For the text-containing cell, return its midpoint in (x, y) coordinate format. 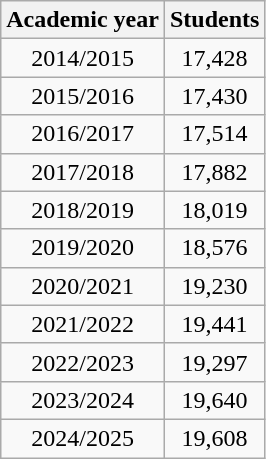
2020/2021 (83, 286)
Academic year (83, 20)
17,514 (214, 134)
19,640 (214, 400)
19,297 (214, 362)
19,441 (214, 324)
2016/2017 (83, 134)
2015/2016 (83, 96)
17,428 (214, 58)
2023/2024 (83, 400)
18,019 (214, 210)
2018/2019 (83, 210)
2024/2025 (83, 438)
17,430 (214, 96)
2017/2018 (83, 172)
19,608 (214, 438)
18,576 (214, 248)
2014/2015 (83, 58)
2022/2023 (83, 362)
Students (214, 20)
2021/2022 (83, 324)
19,230 (214, 286)
2019/2020 (83, 248)
17,882 (214, 172)
